Capture the cell that displays the provided text and extract its (x, y) central coordinate. 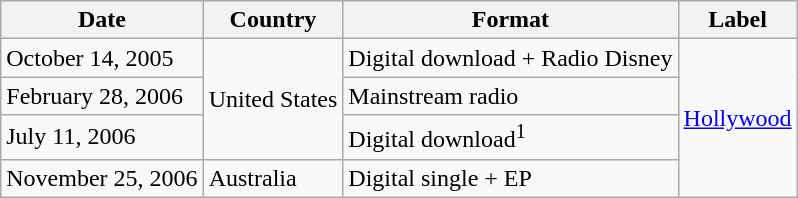
United States (273, 100)
February 28, 2006 (102, 96)
Date (102, 20)
Mainstream radio (510, 96)
Digital download1 (510, 138)
October 14, 2005 (102, 58)
November 25, 2006 (102, 178)
Digital download + Radio Disney (510, 58)
Australia (273, 178)
Digital single + EP (510, 178)
Hollywood (738, 118)
July 11, 2006 (102, 138)
Country (273, 20)
Label (738, 20)
Format (510, 20)
